Output the [x, y] coordinate of the center of the cell containing the given text.  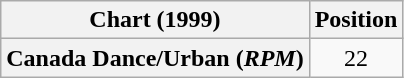
22 [356, 58]
Chart (1999) [155, 20]
Position [356, 20]
Canada Dance/Urban (RPM) [155, 58]
